Locate the cell with the specified text and output its [x, y] center coordinate. 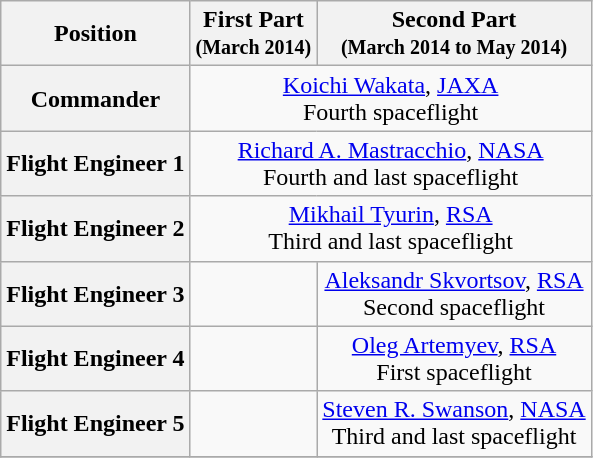
Flight Engineer 2 [96, 228]
Mikhail Tyurin, RSAThird and last spaceflight [390, 228]
Flight Engineer 5 [96, 424]
Oleg Artemyev, RSAFirst spaceflight [454, 358]
Second Part(March 2014 to May 2014) [454, 34]
Commander [96, 98]
First Part(March 2014) [254, 34]
Flight Engineer 3 [96, 294]
Richard A. Mastracchio, NASAFourth and last spaceflight [390, 164]
Aleksandr Skvortsov, RSASecond spaceflight [454, 294]
Flight Engineer 4 [96, 358]
Position [96, 34]
Koichi Wakata, JAXAFourth spaceflight [390, 98]
Steven R. Swanson, NASAThird and last spaceflight [454, 424]
Flight Engineer 1 [96, 164]
